Return the [x, y] coordinate for the center point of the cell that contains the specified text.  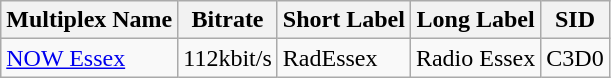
SID [575, 20]
RadEssex [344, 58]
C3D0 [575, 58]
Short Label [344, 20]
Long Label [475, 20]
Bitrate [228, 20]
112kbit/s [228, 58]
Multiplex Name [90, 20]
NOW Essex [90, 58]
Radio Essex [475, 58]
